Detect which cell encompasses the target text, then output its [X, Y] center coordinate. 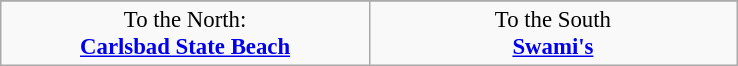
To the North:Carlsbad State Beach [185, 34]
To the SouthSwami's [553, 34]
